Return the (x, y) coordinate for the center point of the cell that contains the specified text.  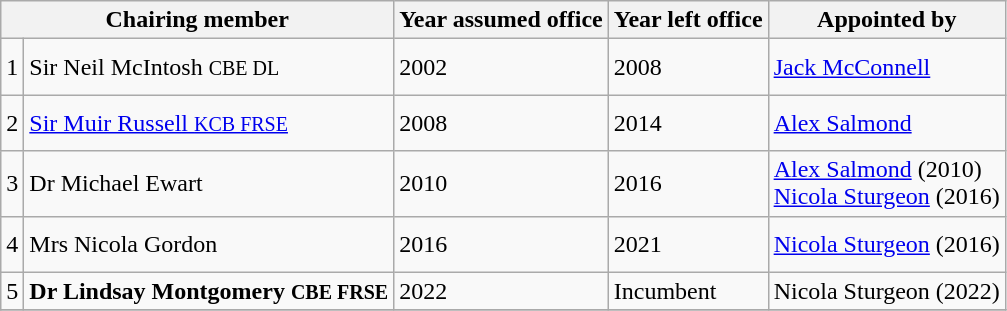
Year assumed office (502, 20)
Alex Salmond (2010)Nicola Sturgeon (2016) (886, 184)
2021 (688, 244)
3 (12, 184)
4 (12, 244)
Incumbent (688, 291)
5 (12, 291)
Alex Salmond (886, 123)
Sir Muir Russell KCB FRSE (209, 123)
Sir Neil McIntosh CBE DL (209, 67)
Dr Michael Ewart (209, 184)
Mrs Nicola Gordon (209, 244)
2002 (502, 67)
Nicola Sturgeon (2016) (886, 244)
Chairing member (198, 20)
Appointed by (886, 20)
2022 (502, 291)
Year left office (688, 20)
Dr Lindsay Montgomery CBE FRSE (209, 291)
2 (12, 123)
2010 (502, 184)
2014 (688, 123)
1 (12, 67)
Jack McConnell (886, 67)
Nicola Sturgeon (2022) (886, 291)
